For the text-containing cell, return its midpoint in [x, y] coordinate format. 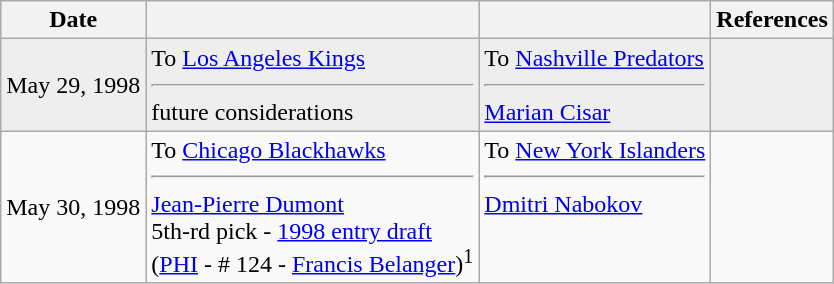
To Los Angeles Kingsfuture considerations [312, 85]
May 30, 1998 [74, 208]
Date [74, 20]
To Chicago BlackhawksJean-Pierre Dumont5th-rd pick - 1998 entry draft(PHI - # 124 - Francis Belanger)1 [312, 208]
To Nashville PredatorsMarian Cisar [595, 85]
To New York IslandersDmitri Nabokov [595, 208]
References [772, 20]
May 29, 1998 [74, 85]
